Provide the (x, y) coordinate of the cell's center where the given text is located.  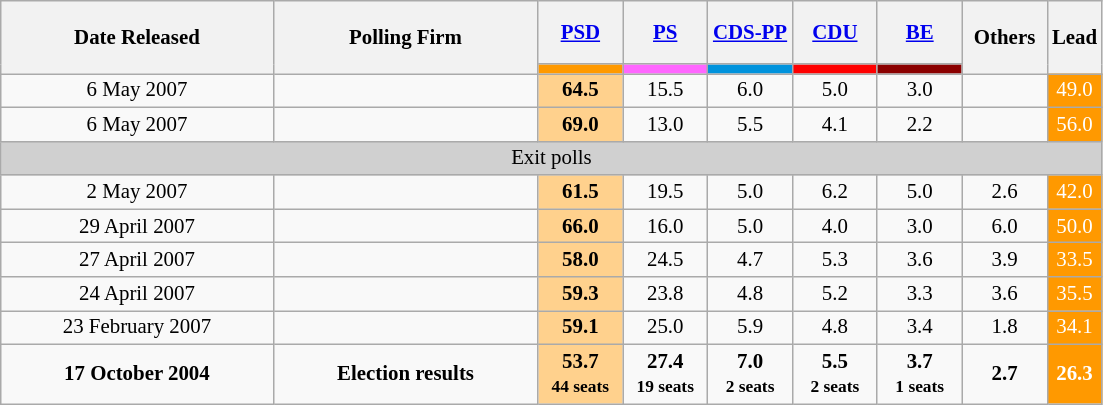
Election results (406, 374)
61.5 (580, 192)
59.1 (580, 327)
23 February 2007 (137, 327)
34.1 (1074, 327)
5.52 seats (834, 374)
5.2 (834, 294)
27.419 seats (666, 374)
24.5 (666, 260)
33.5 (1074, 260)
4.0 (834, 226)
50.0 (1074, 226)
4.7 (750, 260)
15.5 (666, 91)
6.2 (834, 192)
4.1 (834, 124)
Others (1004, 38)
PSD (580, 32)
CDS-PP (750, 32)
24 April 2007 (137, 294)
3.9 (1004, 260)
49.0 (1074, 91)
2.2 (920, 124)
2.7 (1004, 374)
7.02 seats (750, 374)
69.0 (580, 124)
27 April 2007 (137, 260)
53.744 seats (580, 374)
66.0 (580, 226)
Exit polls (552, 158)
17 October 2004 (137, 374)
23.8 (666, 294)
3.4 (920, 327)
2.6 (1004, 192)
Polling Firm (406, 38)
BE (920, 32)
PS (666, 32)
5.5 (750, 124)
19.5 (666, 192)
2 May 2007 (137, 192)
42.0 (1074, 192)
64.5 (580, 91)
3.71 seats (920, 374)
Lead (1074, 38)
56.0 (1074, 124)
25.0 (666, 327)
58.0 (580, 260)
CDU (834, 32)
Date Released (137, 38)
29 April 2007 (137, 226)
35.5 (1074, 294)
3.3 (920, 294)
1.8 (1004, 327)
5.3 (834, 260)
13.0 (666, 124)
5.9 (750, 327)
26.3 (1074, 374)
59.3 (580, 294)
16.0 (666, 226)
